Scan for the cell matching the given text and deliver its (X, Y) coordinate at center. 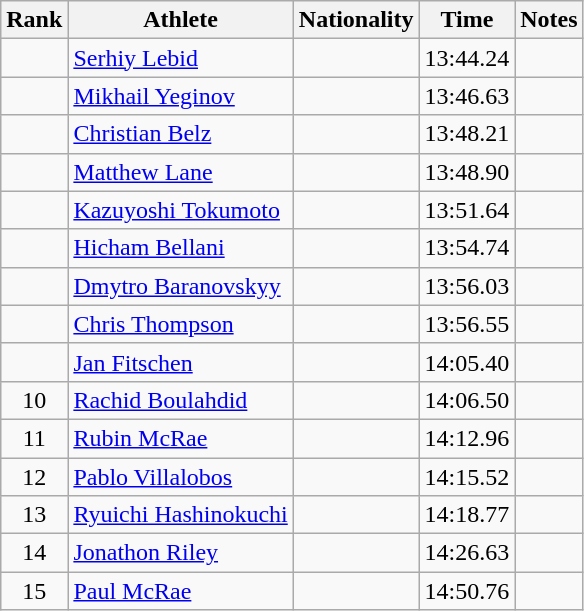
13:56.03 (467, 286)
Rachid Boulahdid (180, 400)
13:54.74 (467, 248)
Ryuichi Hashinokuchi (180, 515)
14:15.52 (467, 477)
13:46.63 (467, 96)
12 (34, 477)
14:05.40 (467, 362)
Rubin McRae (180, 438)
Notes (549, 20)
13:44.24 (467, 58)
Paul McRae (180, 591)
13:56.55 (467, 324)
14 (34, 553)
Christian Belz (180, 134)
14:06.50 (467, 400)
Time (467, 20)
Athlete (180, 20)
Dmytro Baranovskyy (180, 286)
Pablo Villalobos (180, 477)
Serhiy Lebid (180, 58)
14:50.76 (467, 591)
13 (34, 515)
13:48.90 (467, 172)
Hicham Bellani (180, 248)
15 (34, 591)
14:12.96 (467, 438)
10 (34, 400)
14:18.77 (467, 515)
Jan Fitschen (180, 362)
Mikhail Yeginov (180, 96)
Jonathon Riley (180, 553)
Matthew Lane (180, 172)
13:51.64 (467, 210)
13:48.21 (467, 134)
14:26.63 (467, 553)
Kazuyoshi Tokumoto (180, 210)
11 (34, 438)
Chris Thompson (180, 324)
Rank (34, 20)
Nationality (356, 20)
